From the cell containing the given text, extract its center point as [x, y] coordinate. 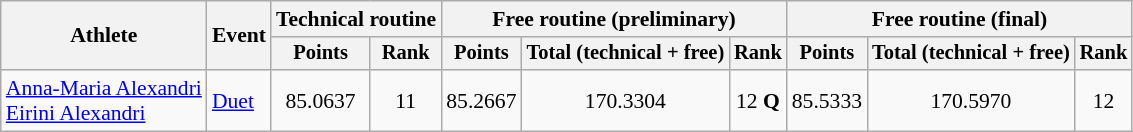
170.5970 [971, 100]
85.5333 [827, 100]
170.3304 [626, 100]
11 [406, 100]
Free routine (final) [960, 19]
85.2667 [481, 100]
Anna-Maria AlexandriEirini Alexandri [104, 100]
Event [239, 36]
Athlete [104, 36]
12 Q [758, 100]
Technical routine [356, 19]
85.0637 [320, 100]
Duet [239, 100]
12 [1104, 100]
Free routine (preliminary) [614, 19]
